Extract the (x, y) coordinate from the center of the cell holding the provided text.  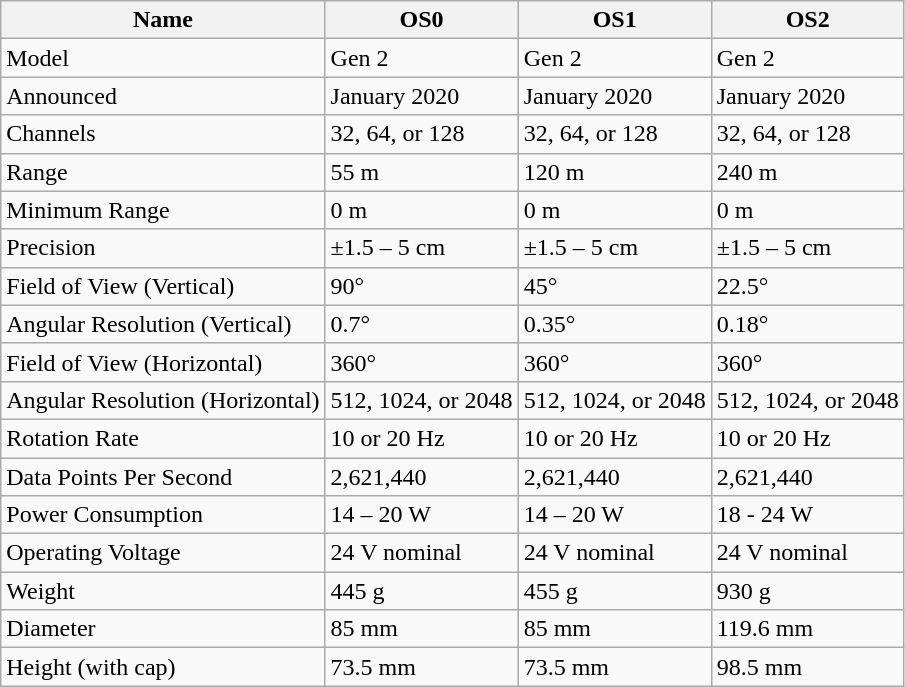
930 g (808, 591)
Power Consumption (163, 515)
Field of View (Horizontal) (163, 362)
55 m (422, 172)
0.18° (808, 324)
Weight (163, 591)
Height (with cap) (163, 667)
OS2 (808, 20)
Announced (163, 96)
0.7° (422, 324)
455 g (614, 591)
240 m (808, 172)
Operating Voltage (163, 553)
18 - 24 W (808, 515)
Minimum Range (163, 210)
Data Points Per Second (163, 477)
45° (614, 286)
Angular Resolution (Vertical) (163, 324)
OS1 (614, 20)
Precision (163, 248)
120 m (614, 172)
Model (163, 58)
90° (422, 286)
119.6 mm (808, 629)
Diameter (163, 629)
Range (163, 172)
0.35° (614, 324)
98.5 mm (808, 667)
Name (163, 20)
22.5° (808, 286)
Field of View (Vertical) (163, 286)
Channels (163, 134)
445 g (422, 591)
Rotation Rate (163, 438)
Angular Resolution (Horizontal) (163, 400)
OS0 (422, 20)
